Detect which cell encompasses the target text, then output its (X, Y) center coordinate. 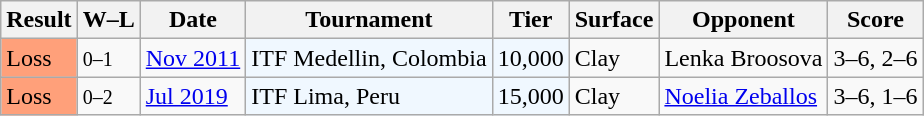
0–1 (108, 58)
ITF Lima, Peru (369, 96)
Tournament (369, 20)
W–L (108, 20)
Date (193, 20)
Score (876, 20)
0–2 (108, 96)
Result (39, 20)
Tier (530, 20)
Lenka Broosova (744, 58)
Nov 2011 (193, 58)
15,000 (530, 96)
Opponent (744, 20)
Jul 2019 (193, 96)
3–6, 2–6 (876, 58)
ITF Medellin, Colombia (369, 58)
10,000 (530, 58)
Noelia Zeballos (744, 96)
3–6, 1–6 (876, 96)
Surface (614, 20)
